Identify which cell holds the provided text, then report its (x, y) central coordinate. 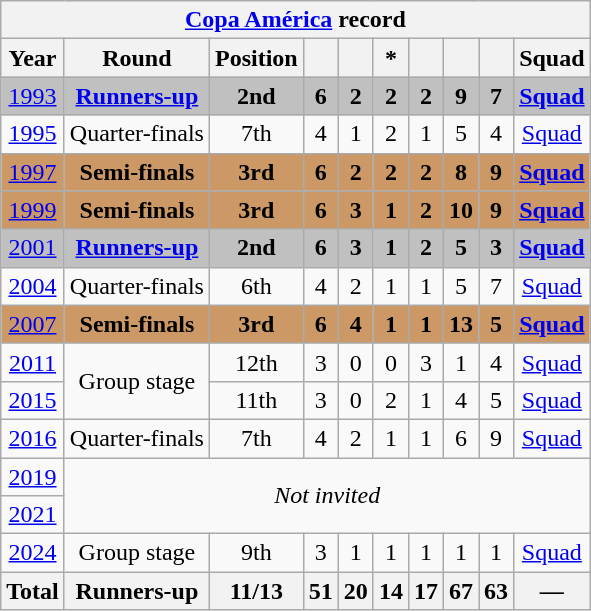
17 (426, 591)
2024 (33, 553)
2019 (33, 477)
51 (320, 591)
14 (390, 591)
8 (460, 172)
63 (496, 591)
9th (256, 553)
1995 (33, 134)
2001 (33, 248)
1999 (33, 210)
2011 (33, 362)
12th (256, 362)
10 (460, 210)
13 (460, 324)
2007 (33, 324)
2015 (33, 400)
2016 (33, 438)
6th (256, 286)
Round (136, 58)
2004 (33, 286)
67 (460, 591)
Not invited (327, 496)
20 (356, 591)
1993 (33, 96)
11/13 (256, 591)
Year (33, 58)
Total (33, 591)
Copa América record (296, 20)
1997 (33, 172)
* (390, 58)
11th (256, 400)
2021 (33, 515)
Position (256, 58)
— (552, 591)
